Output the [X, Y] coordinate of the center of the cell containing the given text.  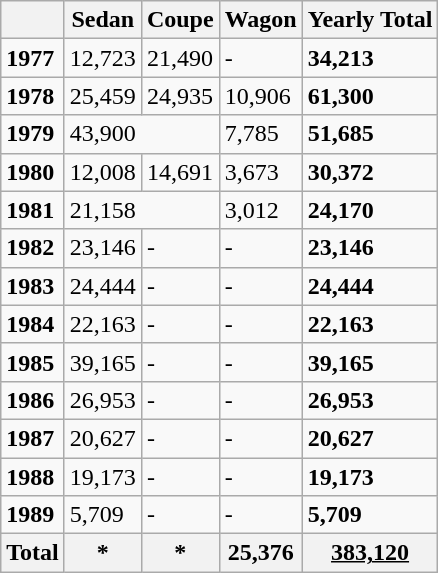
21,490 [180, 58]
1983 [33, 286]
Coupe [180, 20]
25,376 [260, 553]
Yearly Total [370, 20]
1978 [33, 96]
14,691 [180, 172]
1986 [33, 400]
1989 [33, 515]
1979 [33, 134]
Total [33, 553]
3,673 [260, 172]
43,900 [142, 134]
51,685 [370, 134]
34,213 [370, 58]
21,158 [142, 210]
12,008 [102, 172]
1977 [33, 58]
25,459 [102, 96]
3,012 [260, 210]
Sedan [102, 20]
1987 [33, 438]
1985 [33, 362]
1980 [33, 172]
10,906 [260, 96]
1981 [33, 210]
12,723 [102, 58]
1988 [33, 477]
1982 [33, 248]
30,372 [370, 172]
24,170 [370, 210]
61,300 [370, 96]
7,785 [260, 134]
24,935 [180, 96]
Wagon [260, 20]
1984 [33, 324]
383,120 [370, 553]
